Scan for the cell matching the given text and deliver its (x, y) coordinate at center. 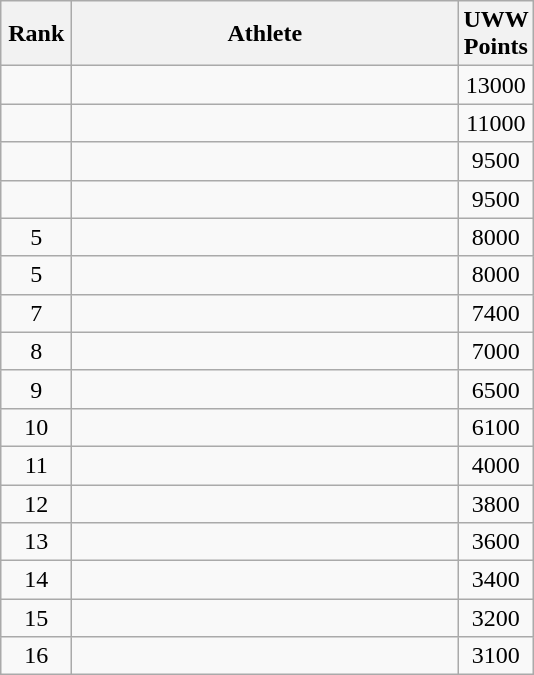
10 (36, 427)
11000 (496, 123)
8 (36, 351)
3400 (496, 580)
7400 (496, 313)
Rank (36, 34)
9 (36, 389)
16 (36, 656)
6100 (496, 427)
6500 (496, 389)
7 (36, 313)
3200 (496, 618)
3800 (496, 503)
13 (36, 542)
12 (36, 503)
3600 (496, 542)
14 (36, 580)
7000 (496, 351)
4000 (496, 465)
15 (36, 618)
3100 (496, 656)
11 (36, 465)
Athlete (265, 34)
UWW Points (496, 34)
13000 (496, 85)
